Return the (x, y) coordinate for the center point of the cell that contains the specified text.  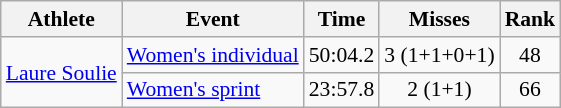
66 (530, 90)
23:57.8 (342, 90)
Laure Soulie (62, 72)
3 (1+1+0+1) (439, 55)
Women's individual (213, 55)
Event (213, 19)
2 (1+1) (439, 90)
Women's sprint (213, 90)
Misses (439, 19)
Rank (530, 19)
Athlete (62, 19)
48 (530, 55)
Time (342, 19)
50:04.2 (342, 55)
